Identify which cell holds the provided text, then report its [X, Y] central coordinate. 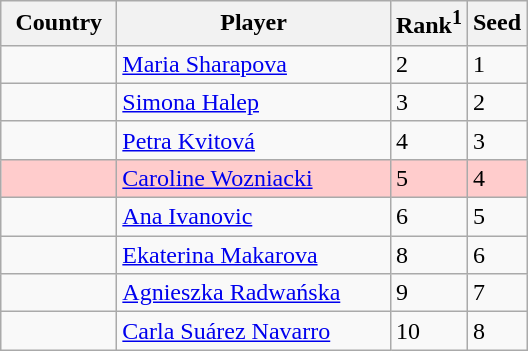
Maria Sharapova [254, 64]
7 [496, 293]
1 [496, 64]
Agnieszka Radwańska [254, 293]
Caroline Wozniacki [254, 178]
9 [428, 293]
Petra Kvitová [254, 140]
Seed [496, 24]
Ana Ivanovic [254, 217]
Player [254, 24]
Simona Halep [254, 102]
10 [428, 331]
Rank1 [428, 24]
Carla Suárez Navarro [254, 331]
Ekaterina Makarova [254, 255]
Country [59, 24]
